Search for the cell housing the specified text and yield its (X, Y) center coordinate. 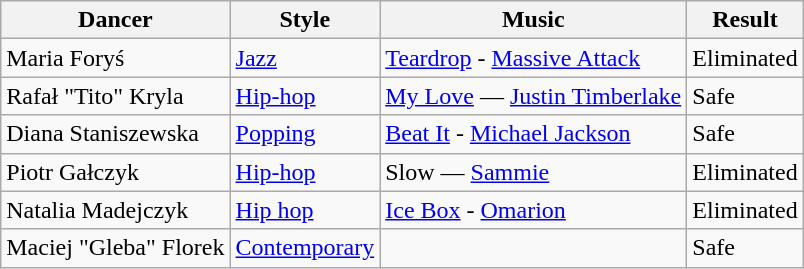
Music (534, 20)
Beat It - Michael Jackson (534, 134)
Popping (305, 134)
Result (745, 20)
Natalia Madejczyk (116, 210)
Hip hop (305, 210)
Piotr Gałczyk (116, 172)
Style (305, 20)
Teardrop - Massive Attack (534, 58)
Slow — Sammie (534, 172)
Contemporary (305, 248)
Diana Staniszewska (116, 134)
My Love — Justin Timberlake (534, 96)
Rafał "Tito" Kryla (116, 96)
Dancer (116, 20)
Maria Foryś (116, 58)
Maciej "Gleba" Florek (116, 248)
Jazz (305, 58)
Ice Box - Omarion (534, 210)
